Detect which cell encompasses the target text, then output its (X, Y) center coordinate. 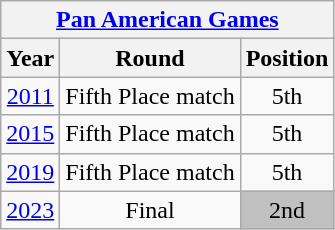
Year (30, 58)
Pan American Games (168, 20)
2011 (30, 96)
Position (287, 58)
2019 (30, 172)
Final (150, 210)
2015 (30, 134)
Round (150, 58)
2nd (287, 210)
2023 (30, 210)
